Locate the cell with the specified text and output its (x, y) center coordinate. 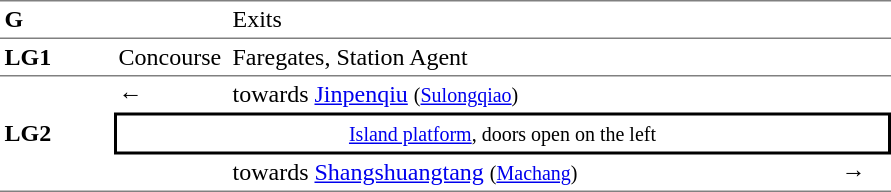
Concourse (171, 58)
LG2 (57, 134)
Island platform, doors open on the left (502, 133)
towards Jinpenqiu (Sulongqiao) (532, 94)
Faregates, Station Agent (532, 58)
← (171, 94)
→ (864, 173)
G (57, 20)
towards Shangshuangtang (Machang) (532, 173)
LG1 (57, 58)
Exits (532, 20)
